Capture the cell that displays the provided text and extract its [x, y] central coordinate. 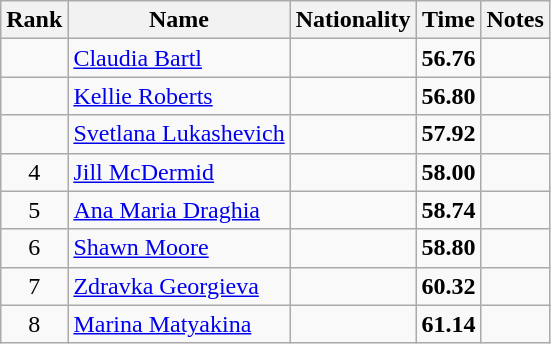
58.00 [448, 172]
Name [179, 20]
Marina Matyakina [179, 324]
Claudia Bartl [179, 58]
Svetlana Lukashevich [179, 134]
58.80 [448, 248]
5 [34, 210]
58.74 [448, 210]
57.92 [448, 134]
8 [34, 324]
Shawn Moore [179, 248]
7 [34, 286]
Kellie Roberts [179, 96]
Time [448, 20]
61.14 [448, 324]
56.80 [448, 96]
6 [34, 248]
Ana Maria Draghia [179, 210]
60.32 [448, 286]
56.76 [448, 58]
Nationality [353, 20]
Zdravka Georgieva [179, 286]
Notes [515, 20]
4 [34, 172]
Jill McDermid [179, 172]
Rank [34, 20]
